Locate the cell with the specified text and output its (X, Y) center coordinate. 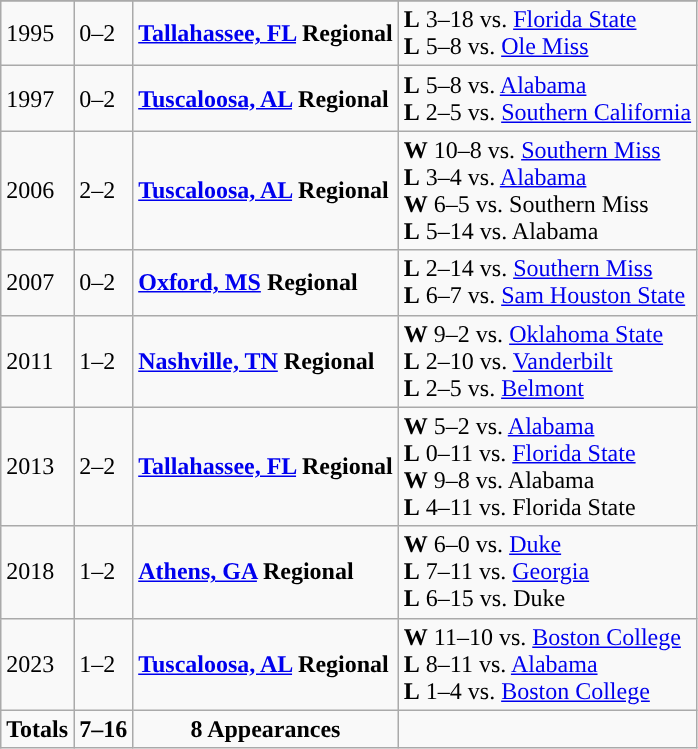
W 10–8 vs. Southern MissL 3–4 vs. AlabamaW 6–5 vs. Southern MissL 5–14 vs. Alabama (547, 190)
1995 (38, 34)
L 5–8 vs. AlabamaL 2–5 vs. Southern California (547, 98)
W 6–0 vs. DukeL 7–11 vs. GeorgiaL 6–15 vs. Duke (547, 572)
W 11–10 vs. Boston CollegeL 8–11 vs. AlabamaL 1–4 vs. Boston College (547, 664)
1997 (38, 98)
L 2–14 vs. Southern MissL 6–7 vs. Sam Houston State (547, 282)
2018 (38, 572)
W 5–2 vs. AlabamaL 0–11 vs. Florida StateW 9–8 vs. AlabamaL 4–11 vs. Florida State (547, 466)
Totals (38, 729)
L 3–18 vs. Florida StateL 5–8 vs. Ole Miss (547, 34)
8 Appearances (266, 729)
2011 (38, 361)
2006 (38, 190)
2007 (38, 282)
W 9–2 vs. Oklahoma StateL 2–10 vs. VanderbiltL 2–5 vs. Belmont (547, 361)
2023 (38, 664)
Nashville, TN Regional (266, 361)
2013 (38, 466)
Oxford, MS Regional (266, 282)
7–16 (104, 729)
Athens, GA Regional (266, 572)
